Determine the (X, Y) coordinate at the center of the cell enclosing the given text.  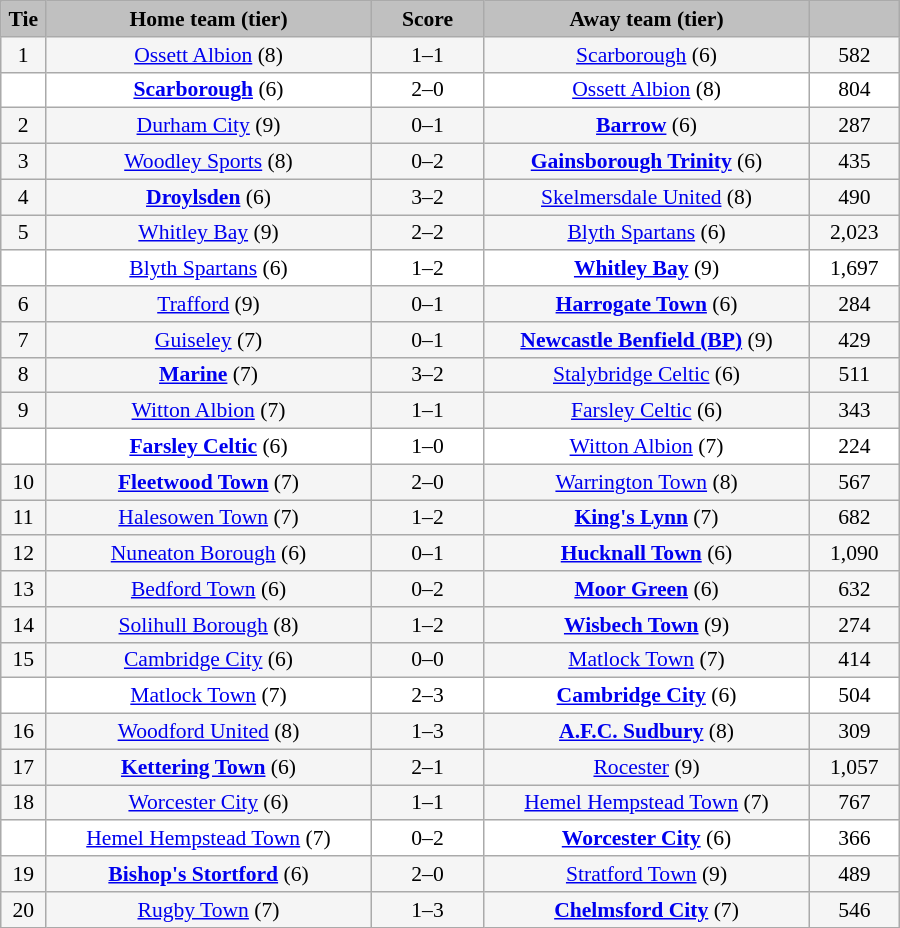
Durham City (9) (209, 126)
Bishop's Stortford (6) (209, 874)
490 (854, 197)
Rocester (9) (647, 767)
7 (24, 340)
Score (427, 19)
567 (854, 482)
20 (24, 910)
Wisbech Town (9) (647, 625)
2–2 (427, 233)
582 (854, 55)
Moor Green (6) (647, 589)
Stalybridge Celtic (6) (647, 375)
4 (24, 197)
224 (854, 447)
12 (24, 554)
Woodley Sports (8) (209, 162)
2–1 (427, 767)
Warrington Town (8) (647, 482)
15 (24, 660)
2,023 (854, 233)
546 (854, 910)
0–0 (427, 660)
343 (854, 411)
682 (854, 518)
429 (854, 340)
Barrow (6) (647, 126)
Trafford (9) (209, 304)
6 (24, 304)
1,697 (854, 269)
5 (24, 233)
767 (854, 803)
11 (24, 518)
13 (24, 589)
Tie (24, 19)
1 (24, 55)
19 (24, 874)
Kettering Town (6) (209, 767)
Stratford Town (9) (647, 874)
16 (24, 732)
Marine (7) (209, 375)
18 (24, 803)
1,057 (854, 767)
366 (854, 839)
504 (854, 696)
489 (854, 874)
284 (854, 304)
414 (854, 660)
435 (854, 162)
Guiseley (7) (209, 340)
Droylsden (6) (209, 197)
8 (24, 375)
Away team (tier) (647, 19)
Rugby Town (7) (209, 910)
Woodford United (8) (209, 732)
2 (24, 126)
Fleetwood Town (7) (209, 482)
632 (854, 589)
Hucknall Town (6) (647, 554)
Nuneaton Borough (6) (209, 554)
King's Lynn (7) (647, 518)
Skelmersdale United (8) (647, 197)
Bedford Town (6) (209, 589)
Home team (tier) (209, 19)
Gainsborough Trinity (6) (647, 162)
1,090 (854, 554)
Halesowen Town (7) (209, 518)
17 (24, 767)
14 (24, 625)
Chelmsford City (7) (647, 910)
287 (854, 126)
Harrogate Town (6) (647, 304)
Newcastle Benfield (BP) (9) (647, 340)
511 (854, 375)
10 (24, 482)
A.F.C. Sudbury (8) (647, 732)
3 (24, 162)
274 (854, 625)
Solihull Borough (8) (209, 625)
2–3 (427, 696)
9 (24, 411)
309 (854, 732)
1–0 (427, 447)
804 (854, 90)
